Identify which cell holds the provided text, then report its (X, Y) central coordinate. 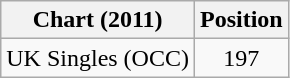
UK Singles (OCC) (98, 58)
Chart (2011) (98, 20)
Position (241, 20)
197 (241, 58)
